Identify which cell holds the provided text, then report its [X, Y] central coordinate. 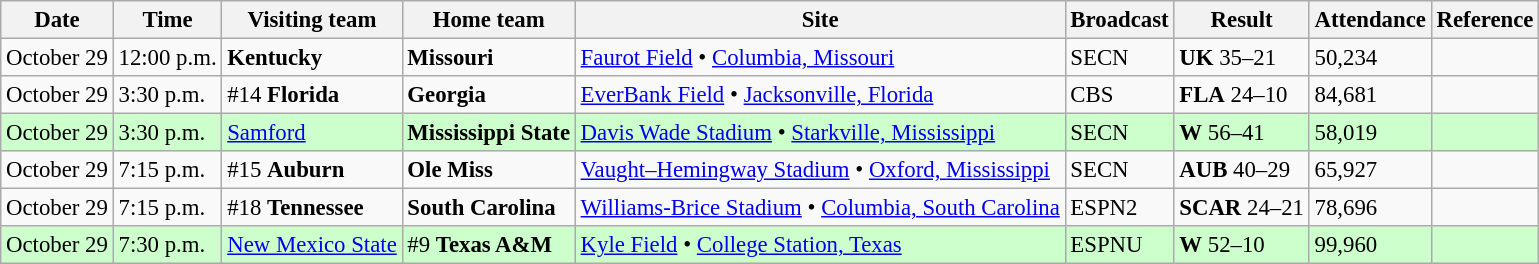
AUB 40–29 [1242, 170]
Vaught–Hemingway Stadium • Oxford, Mississippi [820, 170]
FLA 24–10 [1242, 95]
Faurot Field • Columbia, Missouri [820, 58]
W 52–10 [1242, 245]
Georgia [488, 95]
Samford [312, 133]
#14 Florida [312, 95]
UK 35–21 [1242, 58]
Broadcast [1120, 20]
New Mexico State [312, 245]
SCAR 24–21 [1242, 208]
Ole Miss [488, 170]
Kyle Field • College Station, Texas [820, 245]
Mississippi State [488, 133]
Visiting team [312, 20]
99,960 [1370, 245]
Williams-Brice Stadium • Columbia, South Carolina [820, 208]
EverBank Field • Jacksonville, Florida [820, 95]
ESPNU [1120, 245]
#18 Tennessee [312, 208]
South Carolina [488, 208]
84,681 [1370, 95]
CBS [1120, 95]
78,696 [1370, 208]
Site [820, 20]
12:00 p.m. [168, 58]
Date [57, 20]
Kentucky [312, 58]
Attendance [1370, 20]
50,234 [1370, 58]
ESPN2 [1120, 208]
Davis Wade Stadium • Starkville, Mississippi [820, 133]
W 56–41 [1242, 133]
Reference [1485, 20]
Missouri [488, 58]
Result [1242, 20]
#15 Auburn [312, 170]
58,019 [1370, 133]
#9 Texas A&M [488, 245]
Home team [488, 20]
7:30 p.m. [168, 245]
65,927 [1370, 170]
Time [168, 20]
